Detect which cell encompasses the target text, then output its (X, Y) center coordinate. 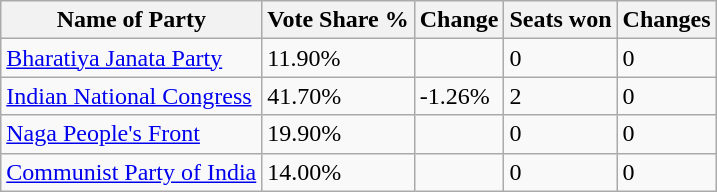
41.70% (338, 96)
Name of Party (132, 20)
Vote Share % (338, 20)
Changes (666, 20)
Naga People's Front (132, 134)
Bharatiya Janata Party (132, 58)
Communist Party of India (132, 172)
Indian National Congress (132, 96)
19.90% (338, 134)
2 (560, 96)
-1.26% (459, 96)
14.00% (338, 172)
Seats won (560, 20)
Change (459, 20)
11.90% (338, 58)
